Determine the [X, Y] coordinate at the center of the cell enclosing the given text.  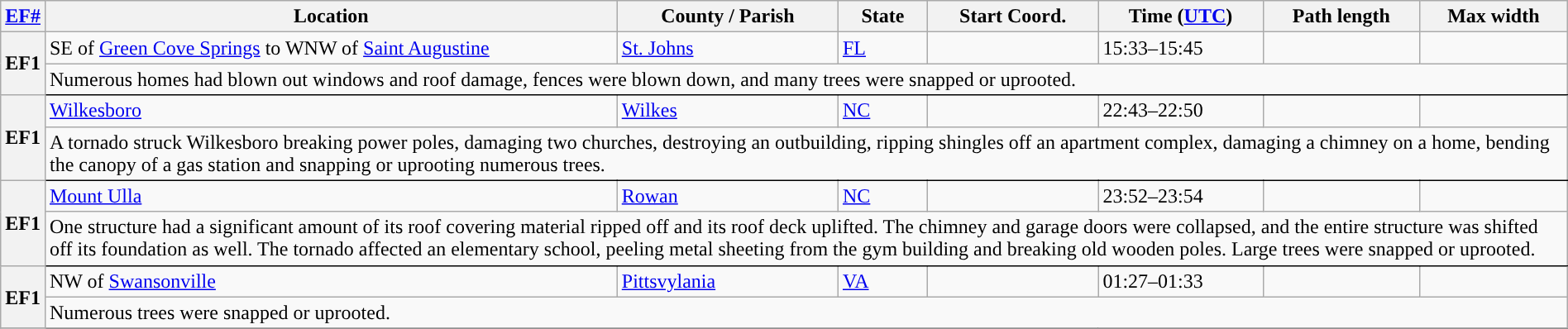
Max width [1494, 17]
Mount Ulla [331, 196]
Rowan [728, 196]
Numerous trees were snapped or uprooted. [806, 312]
01:27–01:33 [1181, 281]
County / Parish [728, 17]
SE of Green Cove Springs to WNW of Saint Augustine [331, 48]
22:43–22:50 [1181, 111]
Location [331, 17]
Path length [1341, 17]
EF# [23, 17]
Numerous homes had blown out windows and roof damage, fences were blown down, and many trees were snapped or uprooted. [806, 79]
FL [882, 48]
Time (UTC) [1181, 17]
Wilkes [728, 111]
Wilkesboro [331, 111]
NW of Swansonville [331, 281]
State [882, 17]
Start Coord. [1013, 17]
St. Johns [728, 48]
15:33–15:45 [1181, 48]
Pittsvylania [728, 281]
23:52–23:54 [1181, 196]
VA [882, 281]
